Output the (x, y) coordinate of the center of the cell containing the given text.  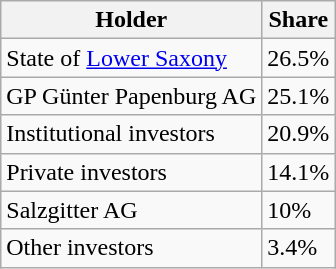
14.1% (298, 172)
Share (298, 20)
Holder (132, 20)
Private investors (132, 172)
10% (298, 210)
Other investors (132, 248)
GP Günter Papenburg AG (132, 96)
3.4% (298, 248)
26.5% (298, 58)
25.1% (298, 96)
Salzgitter AG (132, 210)
20.9% (298, 134)
Institutional investors (132, 134)
State of Lower Saxony (132, 58)
